Search for the cell housing the specified text and yield its [x, y] center coordinate. 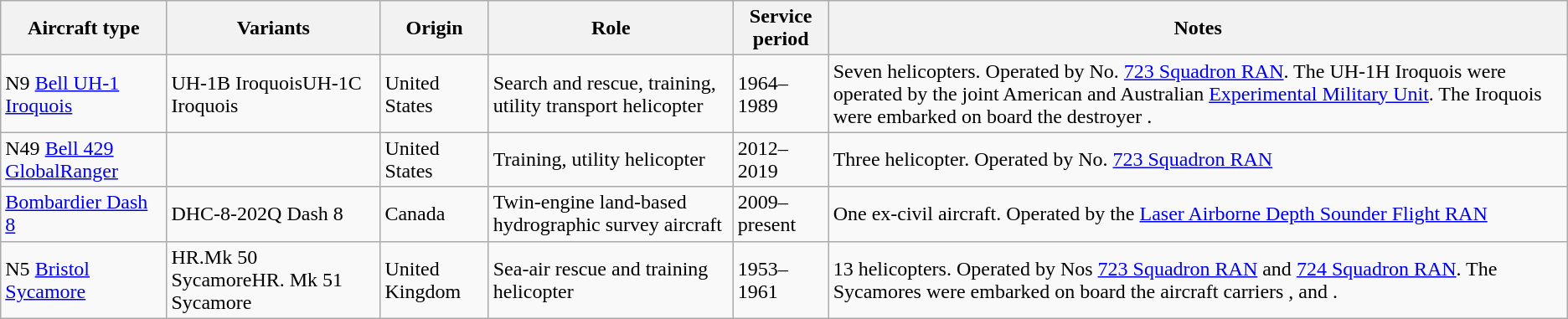
Bombardier Dash 8 [84, 214]
Variants [273, 28]
N5 Bristol Sycamore [84, 280]
N9 Bell UH-1 Iroquois [84, 94]
Aircraft type [84, 28]
Sea-air rescue and training helicopter [611, 280]
UH-1B IroquoisUH-1C Iroquois [273, 94]
Role [611, 28]
2009–present [781, 214]
2012–2019 [781, 159]
One ex-civil aircraft. Operated by the Laser Airborne Depth Sounder Flight RAN [1198, 214]
Three helicopter. Operated by No. 723 Squadron RAN [1198, 159]
1953–1961 [781, 280]
DHC-8-202Q Dash 8 [273, 214]
13 helicopters. Operated by Nos 723 Squadron RAN and 724 Squadron RAN. The Sycamores were embarked on board the aircraft carriers , and . [1198, 280]
N49 Bell 429 GlobalRanger [84, 159]
Search and rescue, training, utility transport helicopter [611, 94]
1964–1989 [781, 94]
Notes [1198, 28]
Training, utility helicopter [611, 159]
Origin [434, 28]
Canada [434, 214]
HR.Mk 50 SycamoreHR. Mk 51 Sycamore [273, 280]
Twin-engine land-based hydrographic survey aircraft [611, 214]
United Kingdom [434, 280]
Service period [781, 28]
